For the text-containing cell, return its midpoint in [X, Y] coordinate format. 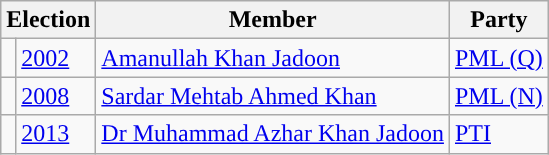
Member [273, 20]
Sardar Mehtab Ahmed Khan [273, 96]
Dr Muhammad Azhar Khan Jadoon [273, 134]
Amanullah Khan Jadoon [273, 58]
2013 [56, 134]
PTI [498, 134]
Party [498, 20]
Election [48, 20]
PML (Q) [498, 58]
2008 [56, 96]
2002 [56, 58]
PML (N) [498, 96]
